Extract the (x, y) coordinate from the center of the cell holding the provided text.  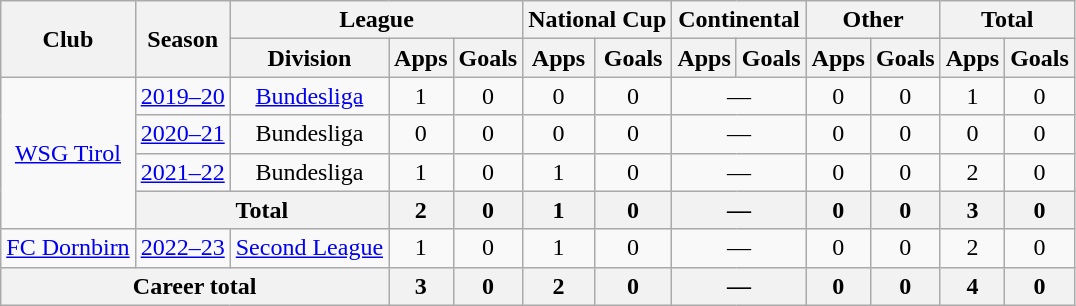
2019–20 (182, 96)
4 (972, 286)
Other (873, 20)
League (376, 20)
Season (182, 39)
National Cup (598, 20)
Second League (309, 248)
FC Dornbirn (68, 248)
WSG Tirol (68, 153)
Division (309, 58)
2020–21 (182, 134)
2022–23 (182, 248)
Continental (739, 20)
Career total (195, 286)
2021–22 (182, 172)
Club (68, 39)
